Pinpoint the cell where the given text exists, returning its (X, Y) midpoint coordinate. 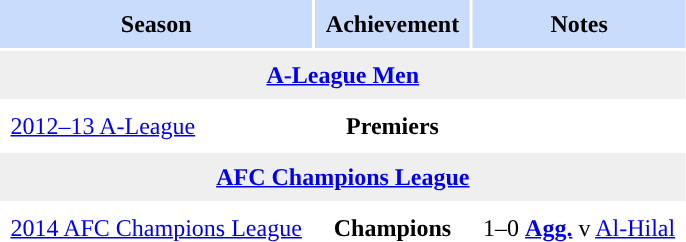
Season (156, 24)
Premiers (392, 126)
AFC Champions League (343, 177)
Achievement (392, 24)
A-League Men (343, 75)
2012–13 A-League (156, 126)
Notes (580, 24)
